For the text-containing cell, return its midpoint in (X, Y) coordinate format. 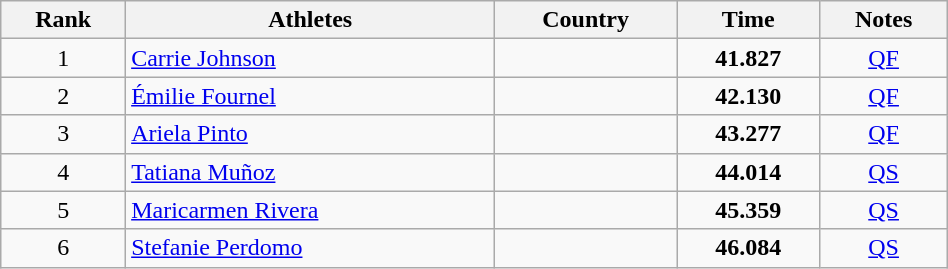
3 (64, 134)
Tatiana Muñoz (310, 172)
Notes (884, 20)
Émilie Fournel (310, 96)
1 (64, 58)
Athletes (310, 20)
Carrie Johnson (310, 58)
46.084 (748, 248)
Time (748, 20)
Country (586, 20)
Stefanie Perdomo (310, 248)
45.359 (748, 210)
42.130 (748, 96)
4 (64, 172)
2 (64, 96)
Maricarmen Rivera (310, 210)
41.827 (748, 58)
Rank (64, 20)
44.014 (748, 172)
43.277 (748, 134)
5 (64, 210)
6 (64, 248)
Ariela Pinto (310, 134)
